From the cell containing the given text, extract its center point as [X, Y] coordinate. 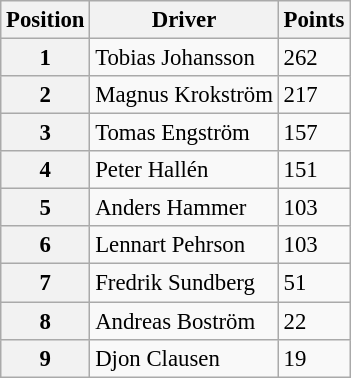
Driver [184, 20]
Fredrik Sundberg [184, 283]
157 [314, 133]
Andreas Boström [184, 321]
Position [46, 20]
9 [46, 358]
6 [46, 245]
262 [314, 58]
8 [46, 321]
Peter Hallén [184, 170]
Djon Clausen [184, 358]
Tomas Engström [184, 133]
2 [46, 95]
19 [314, 358]
22 [314, 321]
7 [46, 283]
51 [314, 283]
3 [46, 133]
5 [46, 208]
1 [46, 58]
Points [314, 20]
Tobias Johansson [184, 58]
217 [314, 95]
Magnus Krokström [184, 95]
Anders Hammer [184, 208]
151 [314, 170]
Lennart Pehrson [184, 245]
4 [46, 170]
